Output the (x, y) coordinate of the center of the cell containing the given text.  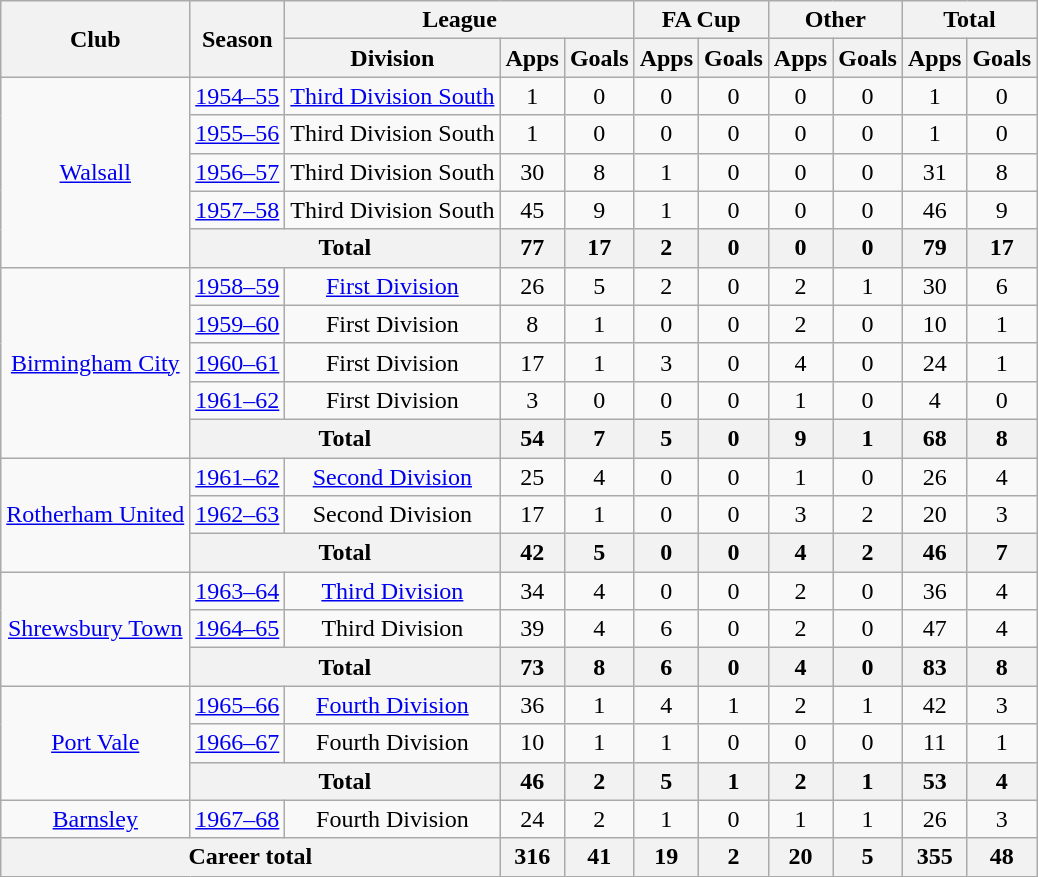
39 (532, 629)
34 (532, 591)
1958–59 (238, 286)
League (460, 20)
1964–65 (238, 629)
Birmingham City (96, 362)
Shrewsbury Town (96, 629)
31 (934, 172)
1962–63 (238, 515)
FA Cup (701, 20)
Rotherham United (96, 515)
1963–64 (238, 591)
Career total (250, 857)
1960–61 (238, 362)
25 (532, 477)
47 (934, 629)
53 (934, 781)
Port Vale (96, 743)
48 (1002, 857)
316 (532, 857)
19 (666, 857)
Season (238, 39)
1956–57 (238, 172)
Barnsley (96, 819)
77 (532, 248)
Other (835, 20)
79 (934, 248)
1959–60 (238, 324)
1954–55 (238, 96)
83 (934, 667)
45 (532, 210)
1955–56 (238, 134)
1966–67 (238, 743)
Division (392, 58)
68 (934, 438)
1957–58 (238, 210)
73 (532, 667)
355 (934, 857)
1967–68 (238, 819)
Walsall (96, 172)
11 (934, 743)
Club (96, 39)
41 (599, 857)
54 (532, 438)
1965–66 (238, 705)
